Capture the cell that displays the provided text and extract its [x, y] central coordinate. 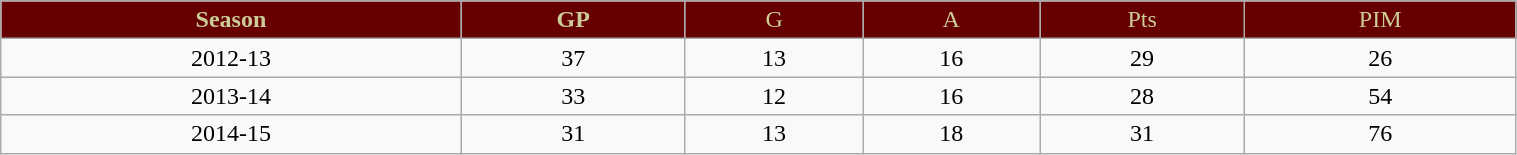
54 [1380, 96]
Season [231, 20]
76 [1380, 134]
12 [774, 96]
GP [573, 20]
18 [952, 134]
A [952, 20]
Pts [1142, 20]
33 [573, 96]
2013-14 [231, 96]
37 [573, 58]
PIM [1380, 20]
G [774, 20]
2014-15 [231, 134]
26 [1380, 58]
28 [1142, 96]
2012-13 [231, 58]
29 [1142, 58]
